Locate the cell with the specified text and output its [x, y] center coordinate. 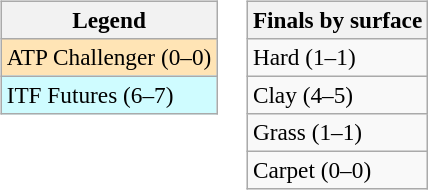
ATP Challenger (0–0) [108, 57]
ITF Futures (6–7) [108, 95]
Legend [108, 20]
Hard (1–1) [337, 57]
Grass (1–1) [337, 133]
Carpet (0–0) [337, 171]
Clay (4–5) [337, 95]
Finals by surface [337, 20]
